Pinpoint the cell where the given text exists, returning its (x, y) midpoint coordinate. 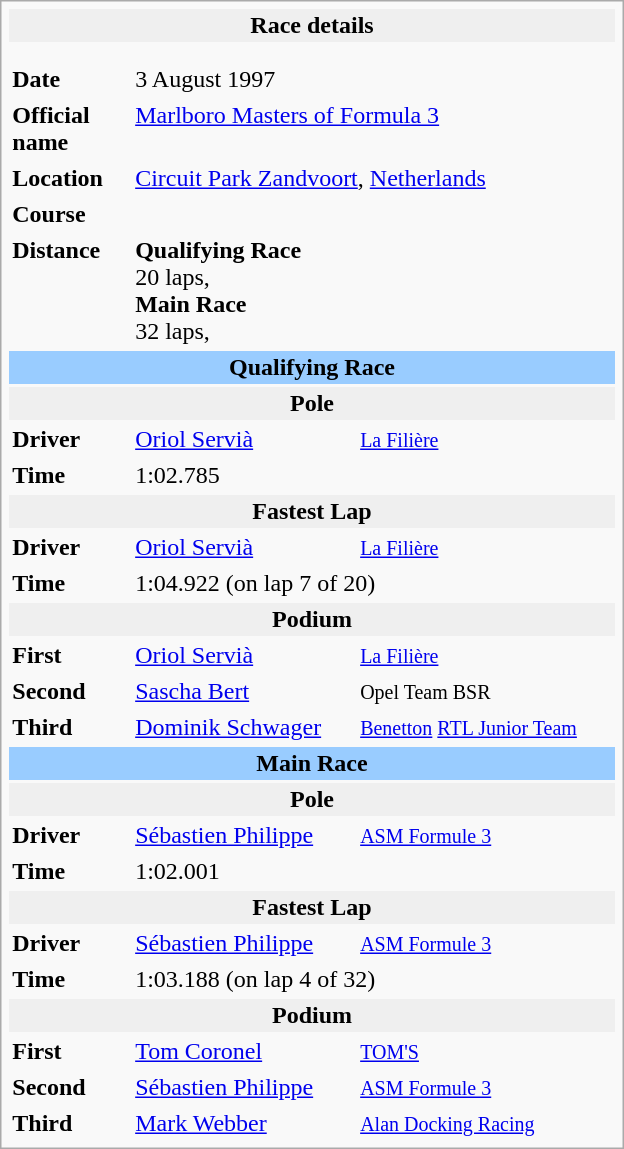
Course (69, 214)
Race details (312, 26)
Opel Team BSR (486, 692)
Marlboro Masters of Formula 3 (374, 129)
Alan Docking Racing (486, 1124)
Dominik Schwager (243, 728)
TOM'S (486, 1052)
Qualifying Race (312, 368)
Location (69, 178)
Tom Coronel (243, 1052)
Circuit Park Zandvoort, Netherlands (374, 178)
Date (69, 80)
Benetton RTL Junior Team (486, 728)
Sascha Bert (243, 692)
3 August 1997 (243, 80)
1:03.188 (on lap 4 of 32) (374, 980)
1:04.922 (on lap 7 of 20) (374, 584)
1:02.785 (374, 476)
Official name (69, 129)
Qualifying Race20 laps, Main Race32 laps, (374, 291)
Main Race (312, 764)
Distance (69, 291)
Mark Webber (243, 1124)
1:02.001 (374, 872)
